Identify which cell holds the provided text, then report its [x, y] central coordinate. 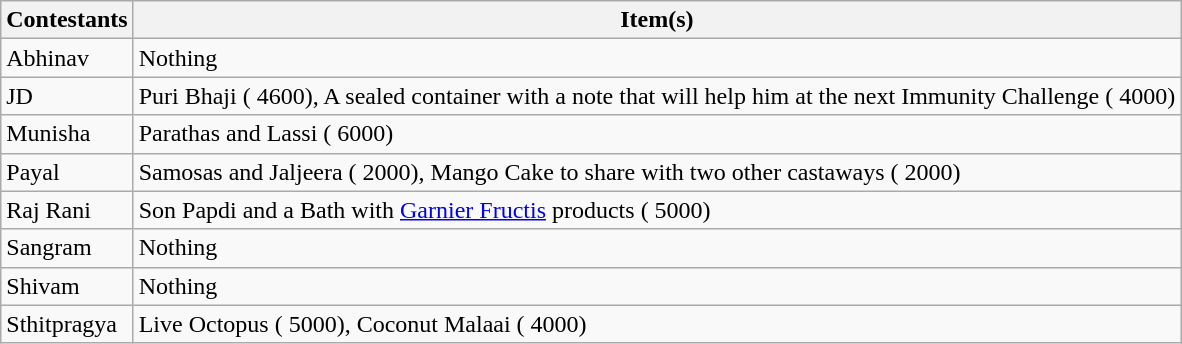
Contestants [67, 20]
Puri Bhaji ( 4600), A sealed container with a note that will help him at the next Immunity Challenge ( 4000) [657, 96]
Sangram [67, 248]
Shivam [67, 286]
Samosas and Jaljeera ( 2000), Mango Cake to share with two other castaways ( 2000) [657, 172]
Sthitpragya [67, 324]
Item(s) [657, 20]
Parathas and Lassi ( 6000) [657, 134]
Munisha [67, 134]
Payal [67, 172]
Abhinav [67, 58]
Son Papdi and a Bath with Garnier Fructis products ( 5000) [657, 210]
Raj Rani [67, 210]
Live Octopus ( 5000), Coconut Malaai ( 4000) [657, 324]
JD [67, 96]
